Find where the given text appears and provide that cell's center as [X, Y] coordinate. 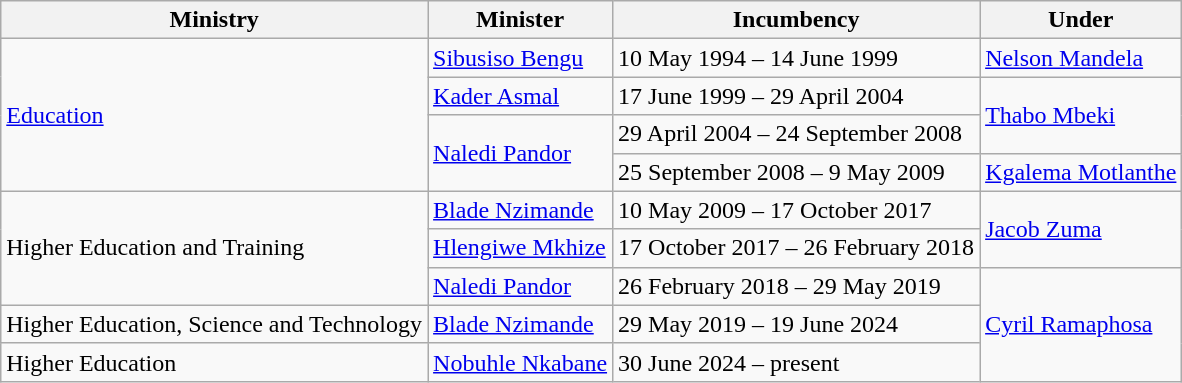
Kgalema Motlanthe [1081, 172]
Sibusiso Bengu [520, 58]
Hlengiwe Mkhize [520, 248]
Higher Education, Science and Technology [214, 324]
Ministry [214, 20]
Incumbency [796, 20]
29 May 2019 – 19 June 2024 [796, 324]
Jacob Zuma [1081, 229]
26 February 2018 – 29 May 2019 [796, 286]
10 May 2009 – 17 October 2017 [796, 210]
17 October 2017 – 26 February 2018 [796, 248]
Higher Education [214, 362]
25 September 2008 – 9 May 2009 [796, 172]
30 June 2024 – present [796, 362]
10 May 1994 – 14 June 1999 [796, 58]
Nobuhle Nkabane [520, 362]
Higher Education and Training [214, 248]
Minister [520, 20]
Education [214, 115]
Nelson Mandela [1081, 58]
Kader Asmal [520, 96]
Thabo Mbeki [1081, 115]
Cyril Ramaphosa [1081, 324]
17 June 1999 – 29 April 2004 [796, 96]
29 April 2004 – 24 September 2008 [796, 134]
Under [1081, 20]
